Provide the (X, Y) coordinate of the cell's center where the given text is located.  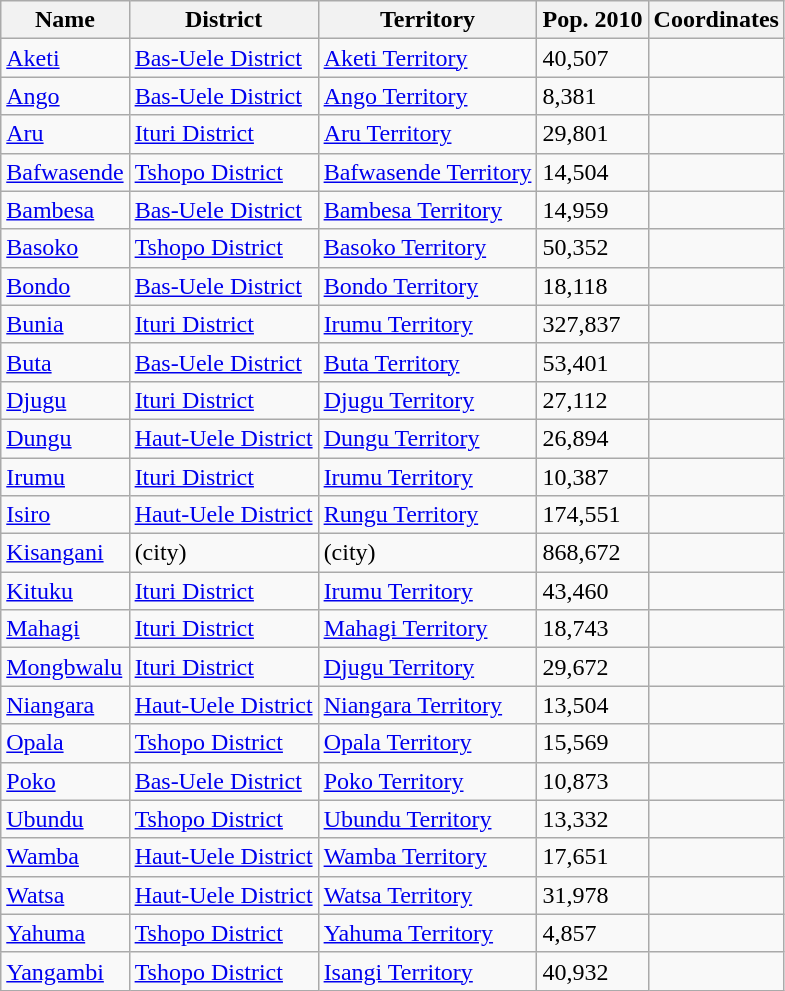
Aketi (65, 58)
Basoko (65, 248)
Mongbwalu (65, 667)
Wamba Territory (428, 857)
Ango (65, 96)
Buta (65, 362)
Bunia (65, 324)
Aru (65, 134)
Irumu (65, 477)
District (224, 20)
Aru Territory (428, 134)
13,504 (592, 705)
Wamba (65, 857)
Ubundu Territory (428, 819)
Dungu (65, 438)
327,837 (592, 324)
Djugu (65, 400)
8,381 (592, 96)
Mahagi (65, 629)
40,507 (592, 58)
174,551 (592, 515)
Watsa Territory (428, 895)
Bondo (65, 286)
Yahuma (65, 933)
Yahuma Territory (428, 933)
Ubundu (65, 819)
18,743 (592, 629)
Opala (65, 743)
Name (65, 20)
Territory (428, 20)
Dungu Territory (428, 438)
Rungu Territory (428, 515)
50,352 (592, 248)
Isiro (65, 515)
Bafwasende (65, 172)
Ango Territory (428, 96)
Niangara (65, 705)
Opala Territory (428, 743)
Poko (65, 781)
Basoko Territory (428, 248)
10,387 (592, 477)
Isangi Territory (428, 971)
Niangara Territory (428, 705)
Mahagi Territory (428, 629)
Buta Territory (428, 362)
Bafwasende Territory (428, 172)
Kisangani (65, 553)
Bondo Territory (428, 286)
15,569 (592, 743)
14,959 (592, 210)
27,112 (592, 400)
10,873 (592, 781)
Coordinates (716, 20)
53,401 (592, 362)
Kituku (65, 591)
29,672 (592, 667)
14,504 (592, 172)
43,460 (592, 591)
Aketi Territory (428, 58)
31,978 (592, 895)
13,332 (592, 819)
Poko Territory (428, 781)
26,894 (592, 438)
Bambesa (65, 210)
29,801 (592, 134)
4,857 (592, 933)
Pop. 2010 (592, 20)
17,651 (592, 857)
18,118 (592, 286)
40,932 (592, 971)
Watsa (65, 895)
Yangambi (65, 971)
Bambesa Territory (428, 210)
868,672 (592, 553)
